Return (x, y) of the center of cell containing provided text 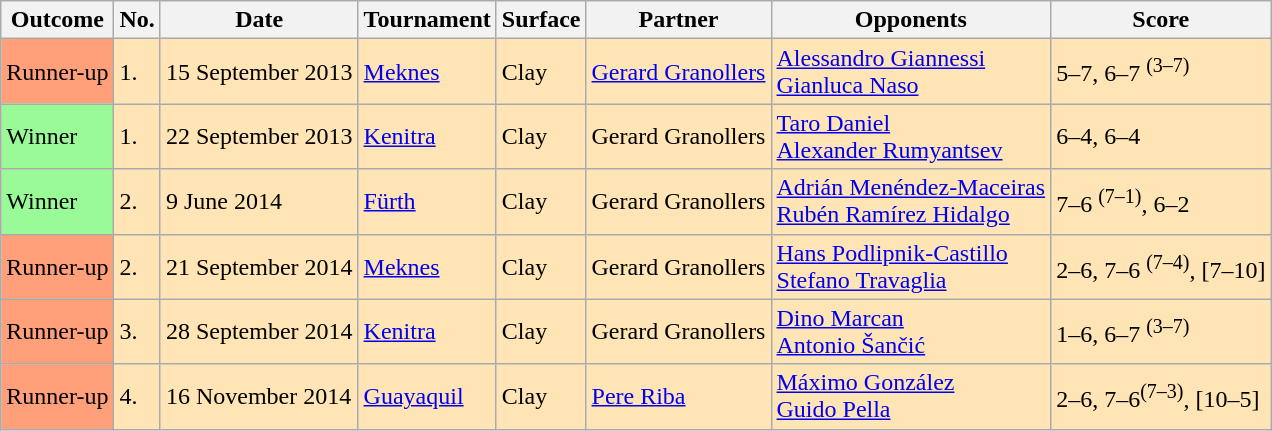
9 June 2014 (259, 202)
21 September 2014 (259, 266)
3. (137, 332)
No. (137, 20)
Pere Riba (678, 396)
Fürth (427, 202)
16 November 2014 (259, 396)
Date (259, 20)
7–6 (7–1), 6–2 (1161, 202)
Partner (678, 20)
Máximo González Guido Pella (911, 396)
1–6, 6–7 (3–7) (1161, 332)
Opponents (911, 20)
Outcome (58, 20)
28 September 2014 (259, 332)
4. (137, 396)
Surface (541, 20)
Tournament (427, 20)
Adrián Menéndez-Maceiras Rubén Ramírez Hidalgo (911, 202)
15 September 2013 (259, 72)
2–6, 7–6(7–3), [10–5] (1161, 396)
Alessandro Giannessi Gianluca Naso (911, 72)
Score (1161, 20)
6–4, 6–4 (1161, 136)
2–6, 7–6 (7–4), [7–10] (1161, 266)
5–7, 6–7 (3–7) (1161, 72)
Dino Marcan Antonio Šančić (911, 332)
22 September 2013 (259, 136)
Taro Daniel Alexander Rumyantsev (911, 136)
Hans Podlipnik-Castillo Stefano Travaglia (911, 266)
Guayaquil (427, 396)
